Pinpoint the cell where the given text exists, returning its [x, y] midpoint coordinate. 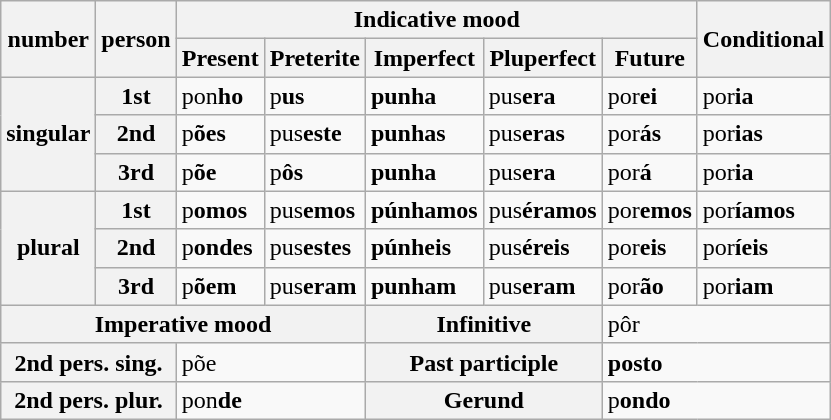
punham [424, 286]
posto [716, 362]
2nd pers. sing. [89, 362]
porá [650, 172]
number [48, 39]
Indicative mood [436, 20]
singular [48, 134]
põem [220, 286]
Gerund [484, 400]
plural [48, 248]
poriam [763, 286]
ponde [270, 400]
pus [314, 96]
pomos [220, 210]
poríamos [763, 210]
poríeis [763, 248]
Present [220, 58]
porão [650, 286]
Conditional [763, 39]
Imperative mood [184, 324]
ponho [220, 96]
pôr [716, 324]
pondo [716, 400]
2nd pers. plur. [89, 400]
Preterite [314, 58]
Infinitive [484, 324]
punhas [424, 134]
puseras [542, 134]
pusemos [314, 210]
Future [650, 58]
Imperfect [424, 58]
porás [650, 134]
porei [650, 96]
pões [220, 134]
púnheis [424, 248]
puséreis [542, 248]
person [136, 39]
púnhamos [424, 210]
Past participle [484, 362]
porias [763, 134]
Pluperfect [542, 58]
puseste [314, 134]
pôs [314, 172]
poreis [650, 248]
poremos [650, 210]
pusestes [314, 248]
puséramos [542, 210]
pondes [220, 248]
